Find where the given text appears and provide that cell's center as (x, y) coordinate. 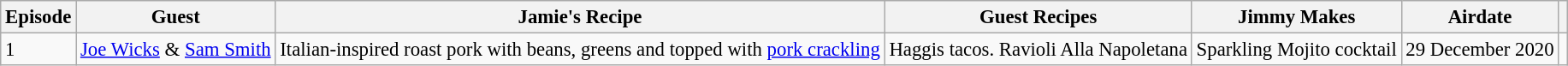
Sparkling Mojito cocktail (1297, 50)
Italian-inspired roast pork with beans, greens and topped with pork crackling (580, 50)
Airdate (1480, 17)
Jamie's Recipe (580, 17)
Guest (176, 17)
Haggis tacos. Ravioli Alla Napoletana (1038, 50)
Joe Wicks & Sam Smith (176, 50)
1 (38, 50)
Guest Recipes (1038, 17)
Jimmy Makes (1297, 17)
Episode (38, 17)
29 December 2020 (1480, 50)
